Provide the (X, Y) coordinate of the cell's center where the given text is located.  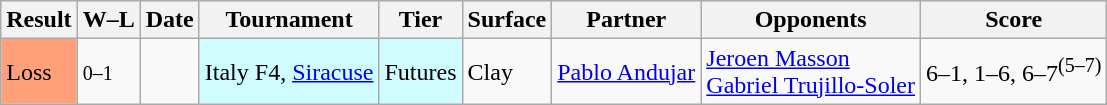
Score (1014, 20)
Date (170, 20)
Result (39, 20)
0–1 (108, 72)
Tournament (289, 20)
Jeroen Masson Gabriel Trujillo-Soler (811, 72)
Pablo Andujar (626, 72)
Partner (626, 20)
6–1, 1–6, 6–7(5–7) (1014, 72)
Italy F4, Siracuse (289, 72)
Tier (420, 20)
Surface (507, 20)
Opponents (811, 20)
W–L (108, 20)
Clay (507, 72)
Loss (39, 72)
Futures (420, 72)
